Pinpoint the cell where the given text exists, returning its (X, Y) midpoint coordinate. 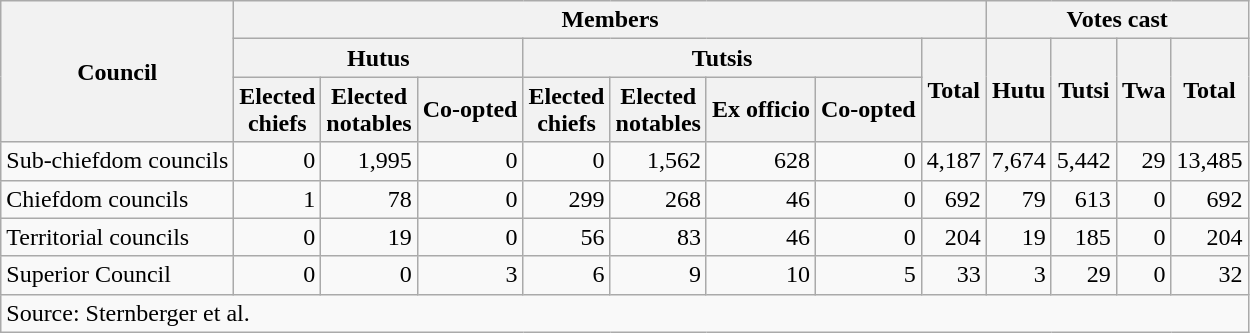
78 (369, 199)
10 (760, 275)
1,995 (369, 161)
185 (1084, 237)
Tutsi (1084, 90)
56 (566, 237)
Superior Council (118, 275)
Members (610, 20)
1 (278, 199)
5,442 (1084, 161)
268 (658, 199)
Hutu (1018, 90)
5 (868, 275)
Tutsis (722, 58)
613 (1084, 199)
Council (118, 72)
Votes cast (1117, 20)
Chiefdom councils (118, 199)
Ex officio (760, 110)
Twa (1144, 90)
Territorial councils (118, 237)
628 (760, 161)
83 (658, 237)
Hutus (378, 58)
7,674 (1018, 161)
299 (566, 199)
1,562 (658, 161)
13,485 (1210, 161)
4,187 (954, 161)
32 (1210, 275)
79 (1018, 199)
33 (954, 275)
Sub-chiefdom councils (118, 161)
Source: Sternberger et al. (624, 313)
9 (658, 275)
6 (566, 275)
